Identify which cell holds the provided text, then report its (x, y) central coordinate. 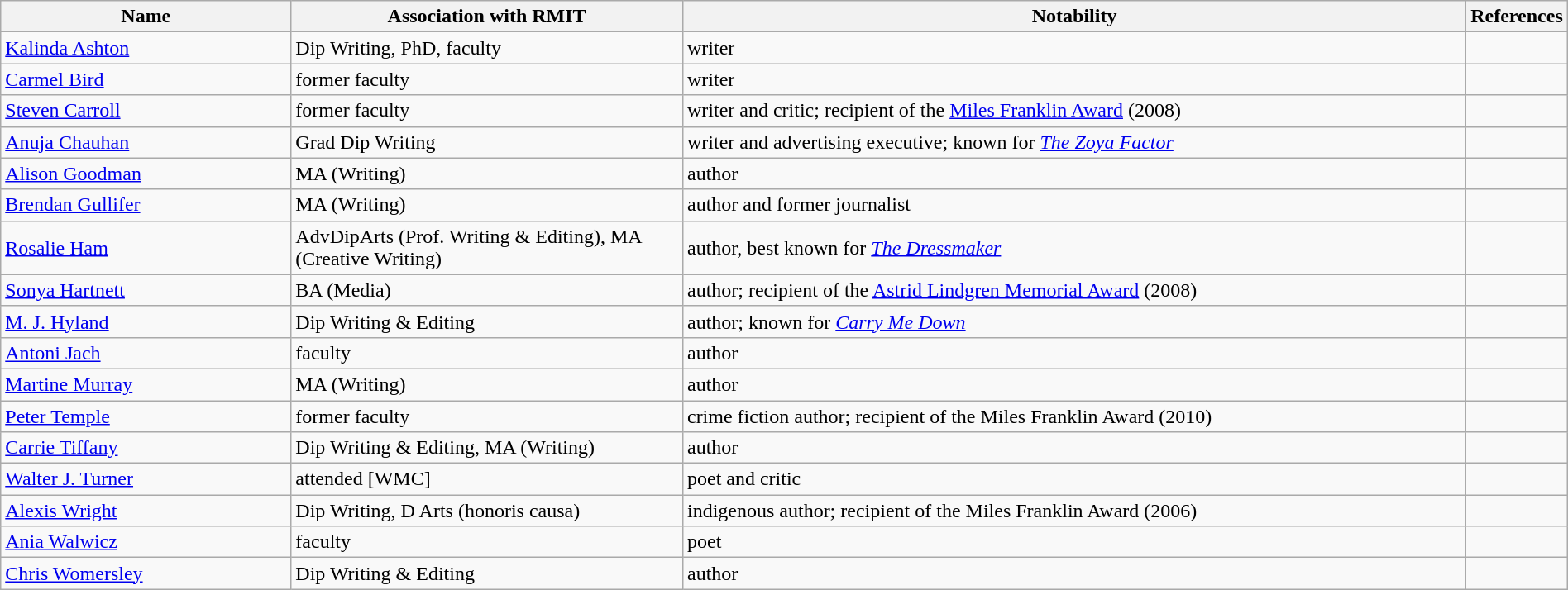
Antoni Jach (146, 353)
poet and critic (1073, 479)
Dip Writing & Editing, MA (Writing) (487, 448)
indigenous author; recipient of the Miles Franklin Award (2006) (1073, 511)
poet (1073, 542)
author; recipient of the Astrid Lindgren Memorial Award (2008) (1073, 290)
BA (Media) (487, 290)
M. J. Hyland (146, 321)
Martine Murray (146, 384)
Name (146, 17)
attended [WMC] (487, 479)
author, best known for The Dressmaker (1073, 248)
writer and advertising executive; known for The Zoya Factor (1073, 142)
Dip Writing, PhD, faculty (487, 48)
Alexis Wright (146, 511)
author; known for Carry Me Down (1073, 321)
Carrie Tiffany (146, 448)
Walter J. Turner (146, 479)
Peter Temple (146, 416)
writer and critic; recipient of the Miles Franklin Award (2008) (1073, 111)
AdvDipArts (Prof. Writing & Editing), MA (Creative Writing) (487, 248)
Chris Womersley (146, 573)
References (1517, 17)
Notability (1073, 17)
Association with RMIT (487, 17)
Steven Carroll (146, 111)
Carmel Bird (146, 79)
Brendan Gullifer (146, 205)
Dip Writing, D Arts (honoris causa) (487, 511)
crime fiction author; recipient of the Miles Franklin Award (2010) (1073, 416)
author and former journalist (1073, 205)
Anuja Chauhan (146, 142)
Ania Walwicz (146, 542)
Grad Dip Writing (487, 142)
Rosalie Ham (146, 248)
Alison Goodman (146, 174)
Sonya Hartnett (146, 290)
Kalinda Ashton (146, 48)
